For the text-containing cell, return its midpoint in [x, y] coordinate format. 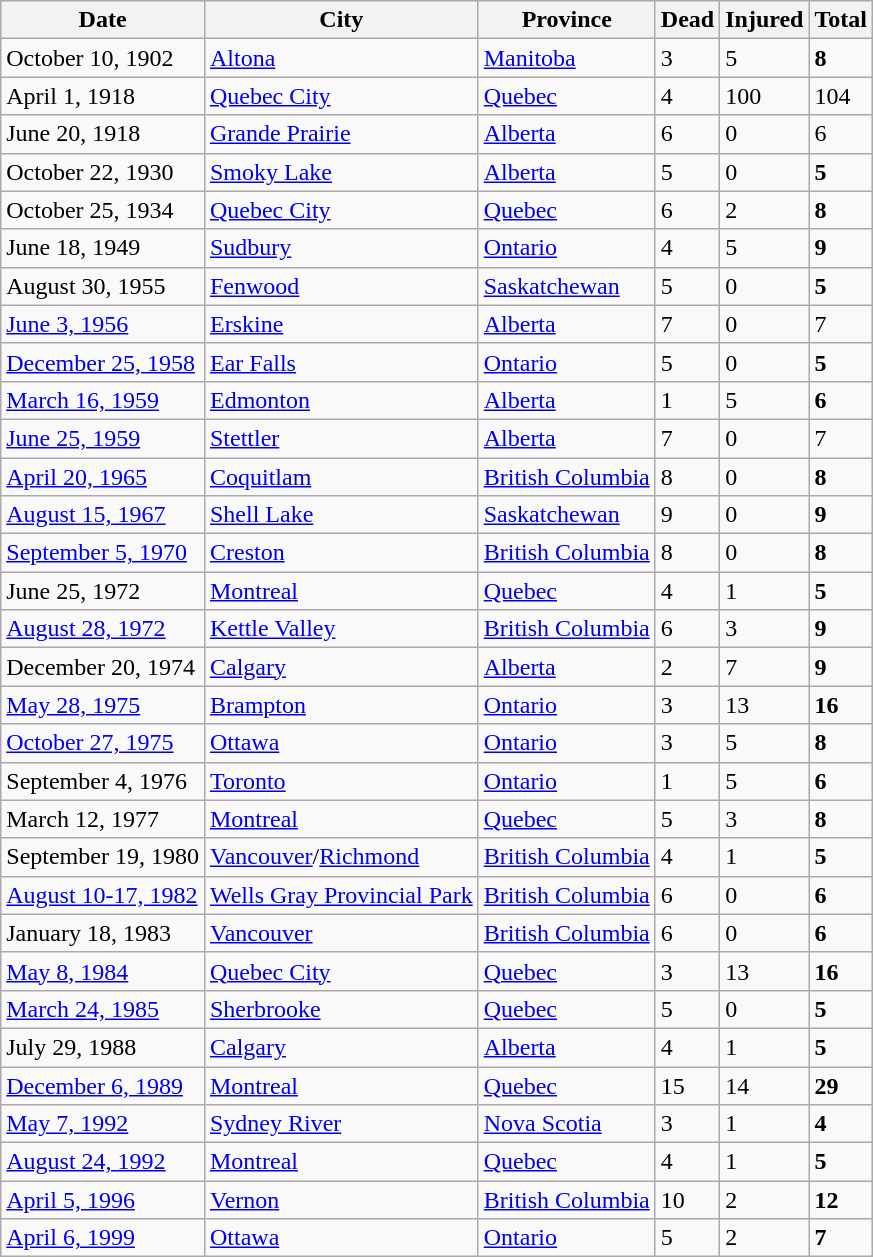
August 30, 1955 [103, 286]
15 [687, 1085]
100 [764, 96]
May 7, 1992 [103, 1124]
October 27, 1975 [103, 743]
Brampton [341, 705]
May 28, 1975 [103, 705]
September 19, 1980 [103, 857]
Ear Falls [341, 362]
Date [103, 20]
August 28, 1972 [103, 629]
Edmonton [341, 400]
Smoky Lake [341, 172]
April 20, 1965 [103, 477]
June 25, 1959 [103, 438]
March 12, 1977 [103, 819]
29 [841, 1085]
October 25, 1934 [103, 210]
June 25, 1972 [103, 591]
March 16, 1959 [103, 400]
December 25, 1958 [103, 362]
March 24, 1985 [103, 1009]
October 10, 1902 [103, 58]
City [341, 20]
April 1, 1918 [103, 96]
14 [764, 1085]
Sudbury [341, 248]
Coquitlam [341, 477]
Total [841, 20]
April 6, 1999 [103, 1238]
December 20, 1974 [103, 667]
Erskine [341, 324]
January 18, 1983 [103, 933]
July 29, 1988 [103, 1047]
Vancouver/Richmond [341, 857]
June 20, 1918 [103, 134]
September 4, 1976 [103, 781]
Dead [687, 20]
104 [841, 96]
Wells Gray Provincial Park [341, 895]
Toronto [341, 781]
Creston [341, 553]
Kettle Valley [341, 629]
May 8, 1984 [103, 971]
Vernon [341, 1200]
Vancouver [341, 933]
Altona [341, 58]
April 5, 1996 [103, 1200]
June 18, 1949 [103, 248]
10 [687, 1200]
Stettler [341, 438]
Sherbrooke [341, 1009]
Sydney River [341, 1124]
August 24, 1992 [103, 1162]
December 6, 1989 [103, 1085]
September 5, 1970 [103, 553]
Province [566, 20]
Injured [764, 20]
Fenwood [341, 286]
August 15, 1967 [103, 515]
Grande Prairie [341, 134]
June 3, 1956 [103, 324]
Nova Scotia [566, 1124]
August 10-17, 1982 [103, 895]
12 [841, 1200]
October 22, 1930 [103, 172]
Manitoba [566, 58]
Shell Lake [341, 515]
